Pinpoint the cell where the given text exists, returning its (x, y) midpoint coordinate. 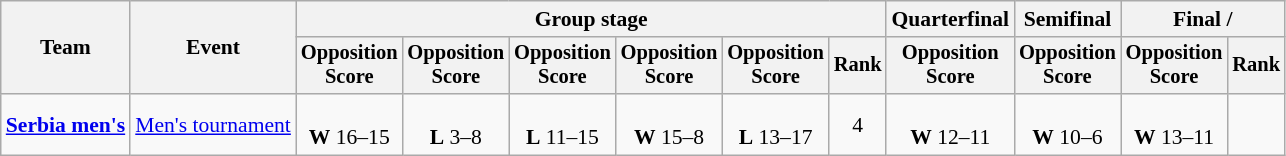
Serbia men's (66, 124)
W 12–11 (950, 124)
Group stage (592, 19)
W 10–6 (1068, 124)
L 13–17 (776, 124)
Team (66, 48)
4 (858, 124)
Semifinal (1068, 19)
Final / (1203, 19)
W 15–8 (670, 124)
Men's tournament (213, 124)
W 13–11 (1174, 124)
Quarterfinal (950, 19)
W 16–15 (350, 124)
Event (213, 48)
L 3–8 (456, 124)
L 11–15 (562, 124)
